Search for the cell housing the specified text and yield its [X, Y] center coordinate. 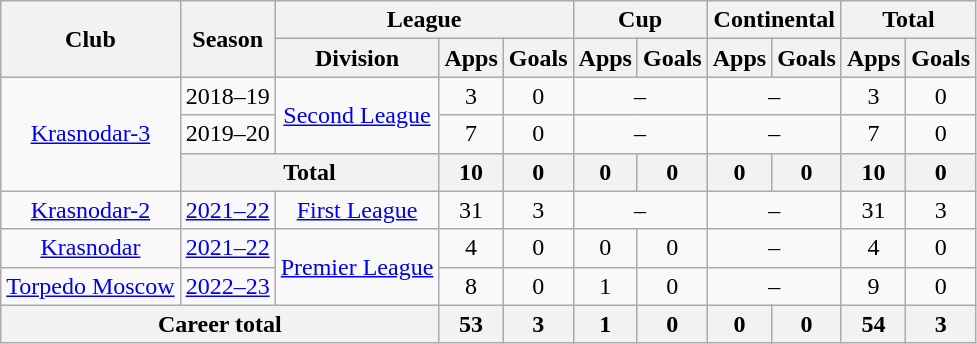
2019–20 [228, 134]
54 [873, 324]
9 [873, 286]
53 [471, 324]
Torpedo Moscow [90, 286]
Career total [220, 324]
Premier League [357, 267]
Division [357, 58]
Krasnodar [90, 248]
Second League [357, 115]
Krasnodar-2 [90, 210]
Cup [640, 20]
League [424, 20]
Season [228, 39]
2022–23 [228, 286]
Continental [774, 20]
Krasnodar-3 [90, 134]
Club [90, 39]
8 [471, 286]
2018–19 [228, 96]
First League [357, 210]
